Pinpoint the cell where the given text exists, returning its (X, Y) midpoint coordinate. 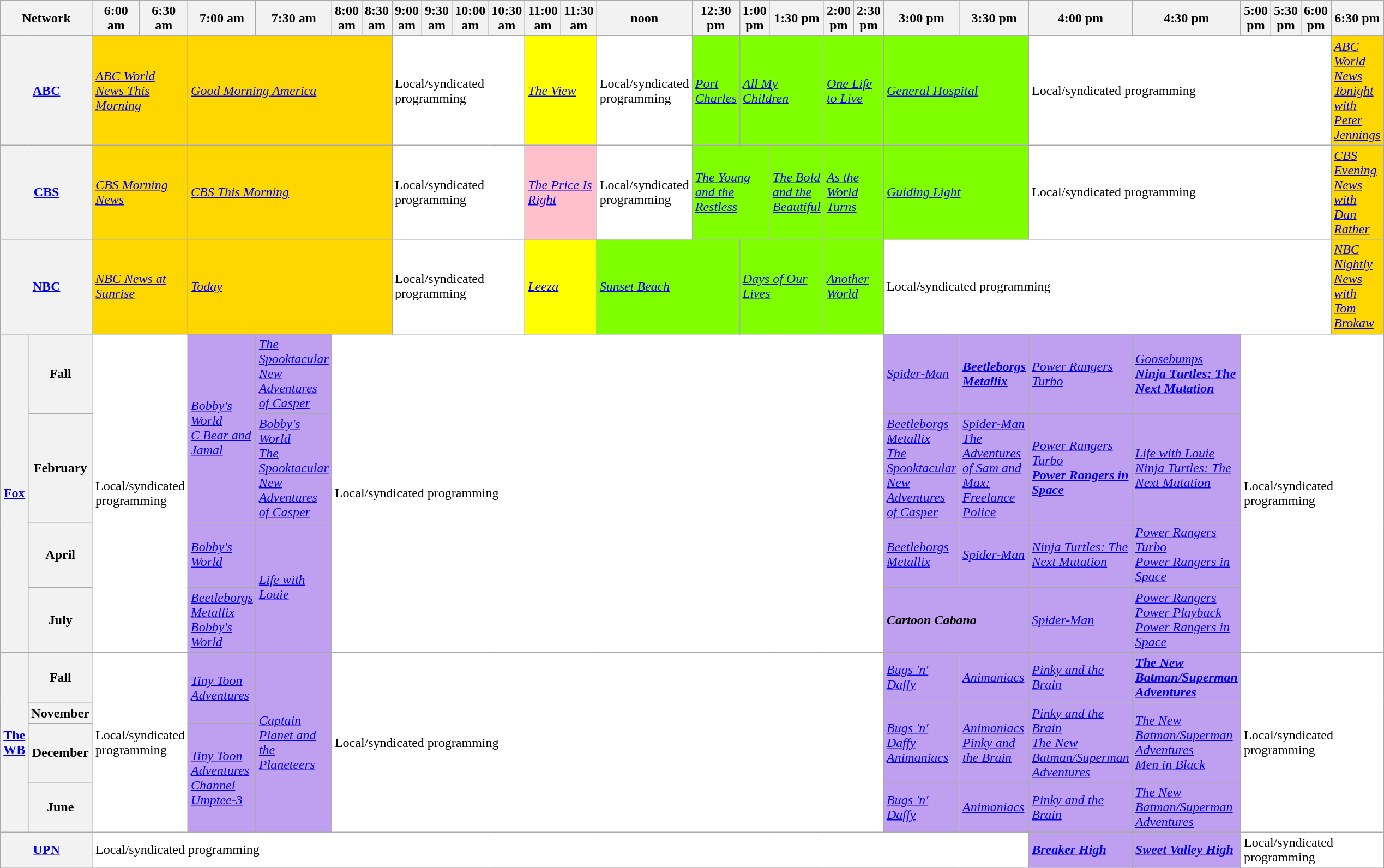
8:30 am (376, 19)
3:00 pm (922, 19)
7:00 am (222, 19)
Power Rangers Power Playback Power Rangers in Space (1187, 619)
The WB (14, 742)
Power Rangers Turbo (1081, 373)
Fox (14, 493)
NBC (47, 287)
Bobby's World (222, 555)
November (61, 713)
Guiding Light (956, 192)
Animaniacs Pinky and the Brain (995, 742)
1:00 pm (755, 19)
February (61, 468)
4:00 pm (1081, 19)
The Price Is Right (561, 192)
Good Morning America (290, 91)
Leeza (561, 287)
Port Charles (715, 91)
UPN (47, 849)
9:00 am (407, 19)
Breaker High (1081, 849)
NBC Nightly News with Tom Brokaw (1357, 287)
noon (645, 19)
4:30 pm (1187, 19)
6:30 am (164, 19)
CBS Evening News with Dan Rather (1357, 192)
The Young and the Restless (731, 192)
Bugs 'n' Daffy Animaniacs (922, 742)
10:30 am (507, 19)
NBC News at Sunrise (141, 287)
Sunset Beach (668, 287)
Beetleborgs Metallix Bobby's World (222, 619)
5:00 pm (1255, 19)
7:30 am (293, 19)
General Hospital (956, 91)
Spider-Man The Adventures of Sam and Max: Freelance Police (995, 468)
Another World (853, 287)
6:30 pm (1357, 19)
The New Batman/Superman Adventures Men in Black (1187, 742)
Network (47, 19)
As the World Turns (853, 192)
10:00 am (470, 19)
Life with Louie Ninja Turtles: The Next Mutation (1187, 468)
6:00 pm (1316, 19)
Today (290, 287)
All My Children (781, 91)
April (61, 555)
One Life to Live (853, 91)
The View (561, 91)
11:00 am (543, 19)
8:00 am (347, 19)
3:30 pm (995, 19)
July (61, 619)
ABC World News Tonight with Peter Jennings (1357, 91)
5:30 pm (1286, 19)
Captain Planet and the Planeteers (293, 742)
Beetleborgs Metallix The Spooktacular New Adventures of Casper (922, 468)
6:00 am (116, 19)
9:30 am (437, 19)
11:30 am (579, 19)
The Spooktacular New Adventures of Casper (293, 373)
2:00 pm (839, 19)
December (61, 752)
CBS Morning News (141, 192)
Tiny Toon Adventures Channel Umptee-3 (222, 777)
ABC World News This Morning (141, 91)
Bobby's World C Bear and Jamal (222, 428)
2:30 pm (868, 19)
1:30 pm (796, 19)
ABC (47, 91)
Tiny Toon Adventures (222, 688)
Days of Our Lives (781, 287)
Cartoon Cabana (956, 619)
Sweet Valley High (1187, 849)
Life with Louie (293, 587)
Ninja Turtles: The Next Mutation (1081, 555)
The Bold and the Beautiful (796, 192)
Bobby's World The Spooktacular New Adventures of Casper (293, 468)
CBS (47, 192)
Goosebumps Ninja Turtles: The Next Mutation (1187, 373)
CBS This Morning (290, 192)
June (61, 807)
Pinky and the Brain The New Batman/Superman Adventures (1081, 742)
12:30 pm (715, 19)
